Locate the cell with the specified text and output its (x, y) center coordinate. 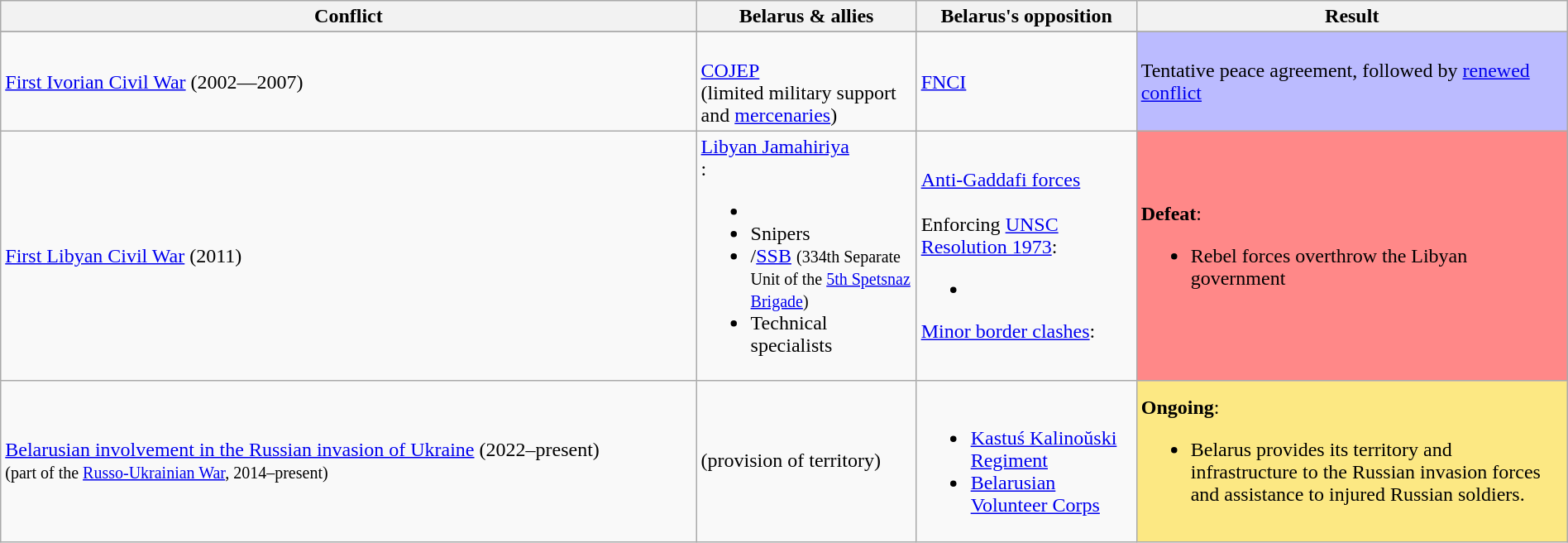
Ongoing:Belarus provides its territory and infrastructure to the Russian invasion forces and assistance to injured Russian soldiers. (1351, 461)
Libyan Jamahiriya :Snipers/SSB (334th Separate Unit of the 5th Spetsnaz Brigade)Technical specialists (806, 256)
Anti-Gaddafi forces Enforcing UNSC Resolution 1973: Minor border clashes: (1026, 256)
Belarus & allies (806, 17)
Kastuś Kalinoŭski Regiment Belarusian Volunteer Corps (1026, 461)
Tentative peace agreement, followed by renewed conflict (1351, 81)
FNCI (1026, 81)
Defeat:Rebel forces overthrow the Libyan government (1351, 256)
Belarus's opposition (1026, 17)
COJEP (limited military support and mercenaries) (806, 81)
First Ivorian Civil War (2002—2007) (349, 81)
Belarusian involvement in the Russian invasion of Ukraine (2022–present)(part of the Russo-Ukrainian War, 2014–present) (349, 461)
(provision of territory) (806, 461)
First Libyan Civil War (2011) (349, 256)
Conflict (349, 17)
Result (1351, 17)
